From the cell containing the given text, extract its center point as [X, Y] coordinate. 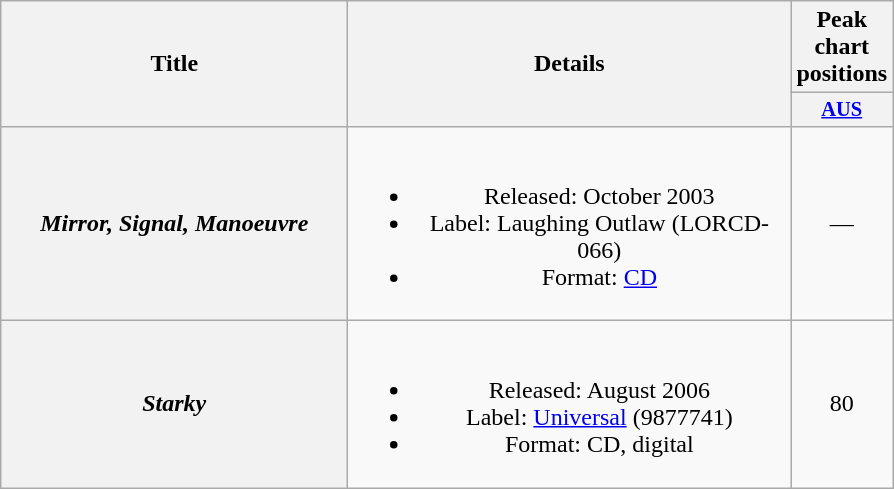
AUS [842, 110]
80 [842, 404]
Starky [174, 404]
Details [570, 64]
— [842, 223]
Released: August 2006Label: Universal (9877741)Format: CD, digital [570, 404]
Released: October 2003Label: Laughing Outlaw (LORCD-066)Format: CD [570, 223]
Title [174, 64]
Mirror, Signal, Manoeuvre [174, 223]
Peak chart positions [842, 47]
